Extract the [x, y] coordinate from the center of the cell holding the provided text.  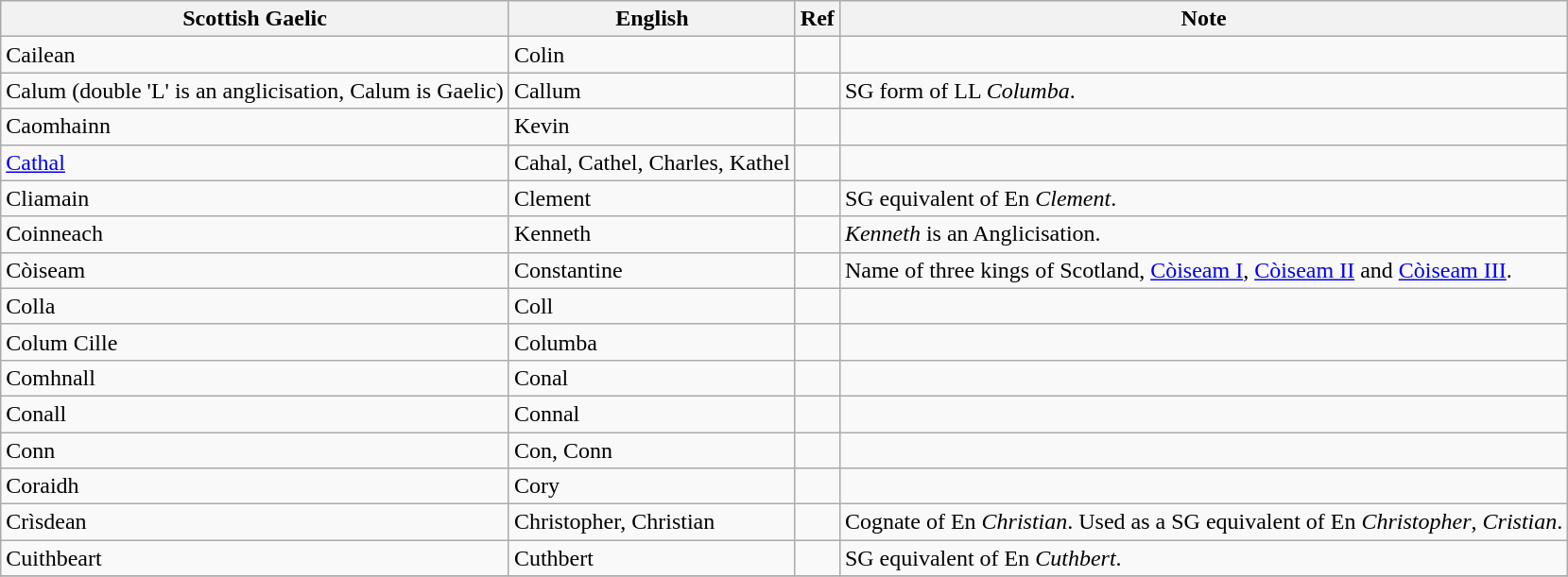
Conn [255, 450]
Scottish Gaelic [255, 19]
Comhnall [255, 378]
Cahal, Cathel, Charles, Kathel [652, 162]
Con, Conn [652, 450]
Conal [652, 378]
Note [1203, 19]
Columba [652, 342]
English [652, 19]
Coinneach [255, 234]
Cailean [255, 55]
SG equivalent of En Clement. [1203, 198]
Colin [652, 55]
Connal [652, 414]
Coraidh [255, 486]
Cliamain [255, 198]
Cathal [255, 162]
SG equivalent of En Cuthbert. [1203, 558]
Constantine [652, 270]
Kenneth is an Anglicisation. [1203, 234]
Caomhainn [255, 127]
Cory [652, 486]
Callum [652, 91]
Colla [255, 306]
Crìsdean [255, 522]
Calum (double 'L' is an anglicisation, Calum is Gaelic) [255, 91]
Colum Cille [255, 342]
Conall [255, 414]
Kevin [652, 127]
Clement [652, 198]
Ref [817, 19]
Name of three kings of Scotland, Còiseam I, Còiseam II and Còiseam III. [1203, 270]
SG form of LL Columba. [1203, 91]
Christopher, Christian [652, 522]
Còiseam [255, 270]
Cuithbeart [255, 558]
Cognate of En Christian. Used as a SG equivalent of En Christopher, Cristian. [1203, 522]
Coll [652, 306]
Kenneth [652, 234]
Cuthbert [652, 558]
